Determine the [x, y] coordinate at the center of the cell enclosing the given text.  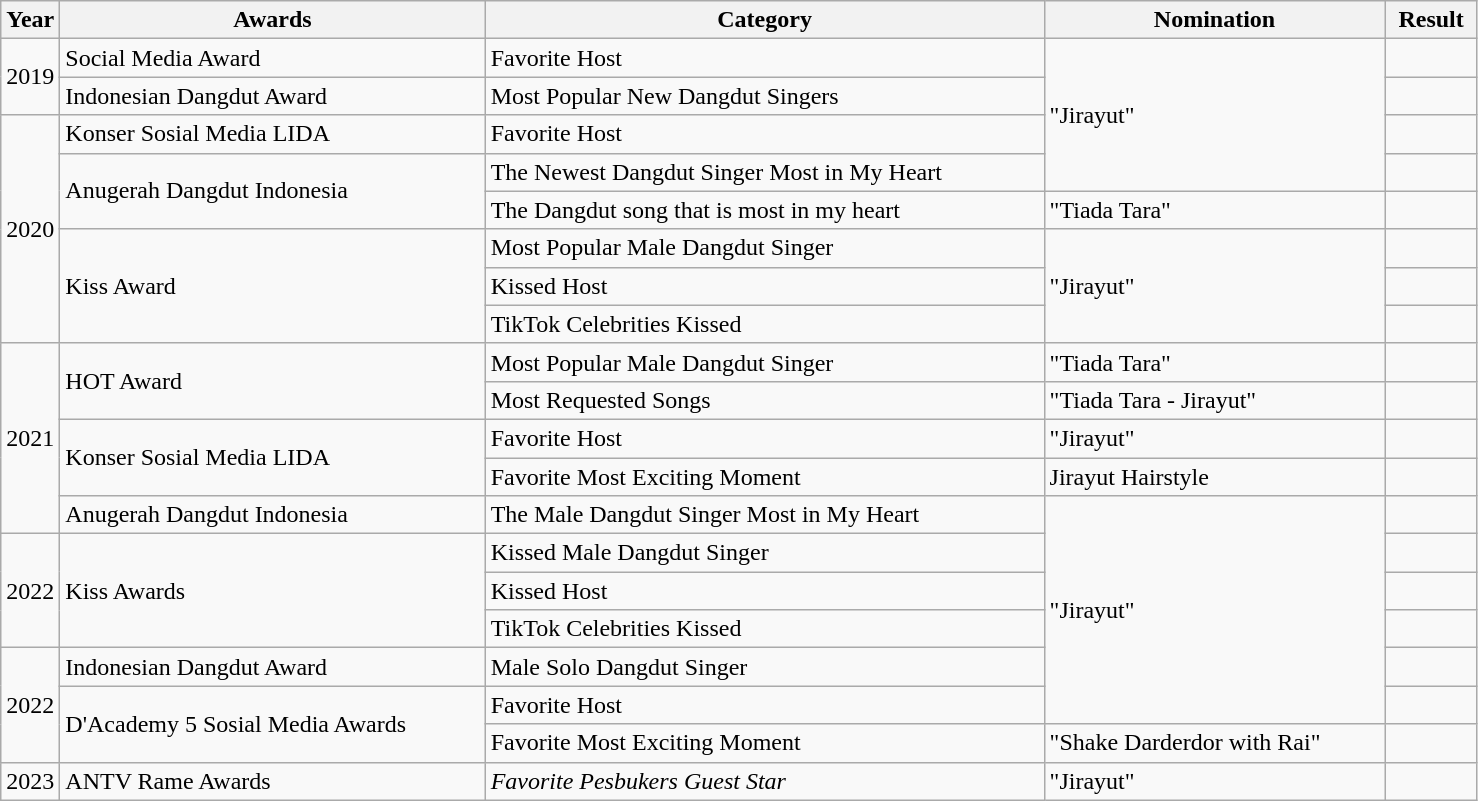
Kissed Male Dangdut Singer [764, 553]
ANTV Rame Awards [272, 781]
Favorite Pesbukers Guest Star [764, 781]
Kiss Awards [272, 591]
Most Requested Songs [764, 400]
The Dangdut song that is most in my heart [764, 210]
"Tiada Tara - Jirayut" [1214, 400]
The Male Dangdut Singer Most in My Heart [764, 515]
2023 [30, 781]
Category [764, 20]
2020 [30, 229]
HOT Award [272, 381]
Jirayut Hairstyle [1214, 477]
Year [30, 20]
2021 [30, 438]
Most Popular New Dangdut Singers [764, 96]
2019 [30, 77]
The Newest Dangdut Singer Most in My Heart [764, 172]
"Shake Darderdor with Rai" [1214, 743]
Kiss Award [272, 286]
Awards [272, 20]
Result [1431, 20]
D'Academy 5 Sosial Media Awards [272, 724]
Nomination [1214, 20]
Male Solo Dangdut Singer [764, 667]
Social Media Award [272, 58]
